Find where the given text appears and provide that cell's center as (X, Y) coordinate. 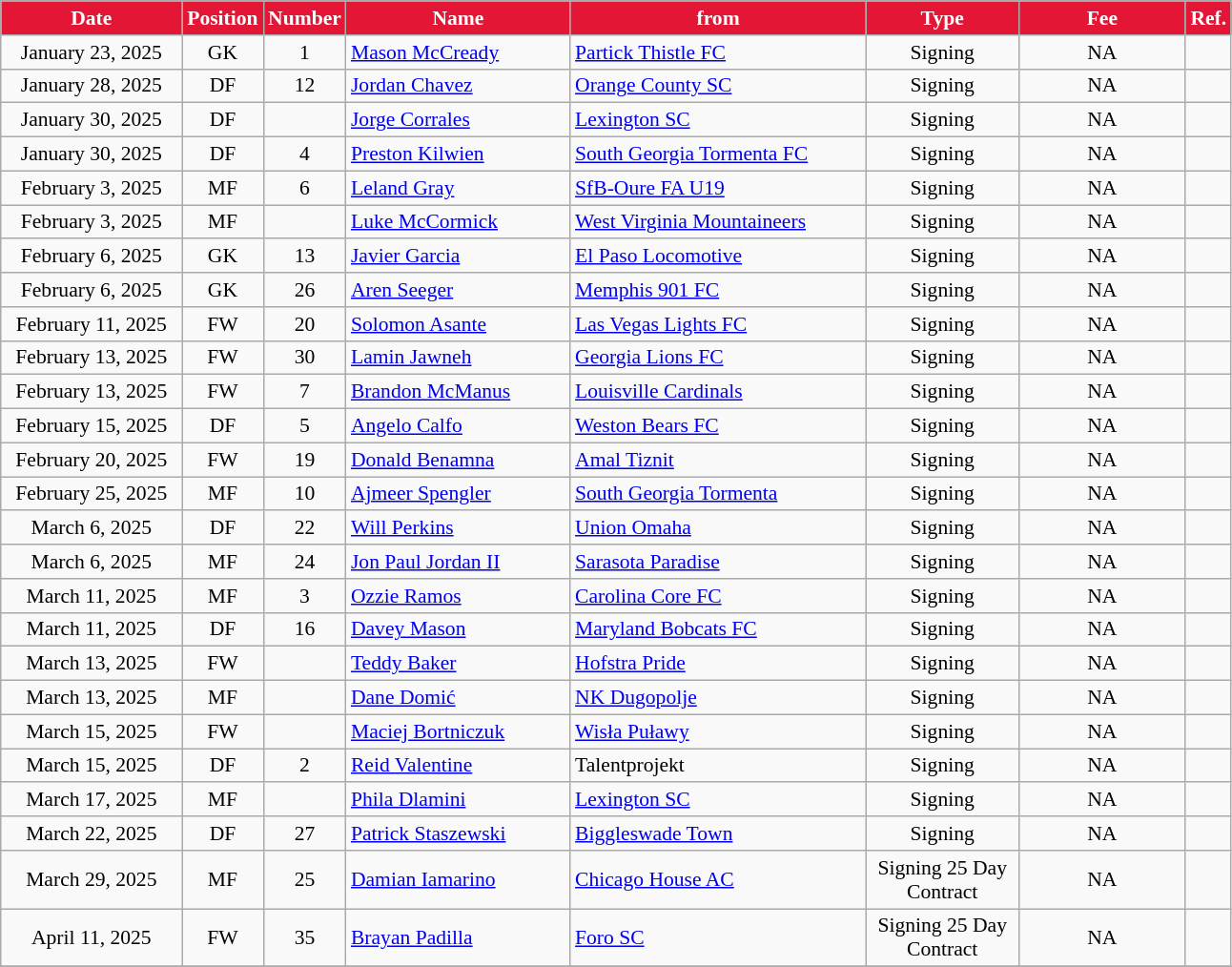
Hofstra Pride (718, 664)
1 (305, 52)
Las Vegas Lights FC (718, 324)
January 23, 2025 (92, 52)
Name (458, 18)
February 15, 2025 (92, 426)
24 (305, 562)
16 (305, 629)
Donald Benamna (458, 460)
Louisville Cardinals (718, 392)
El Paso Locomotive (718, 257)
February 11, 2025 (92, 324)
13 (305, 257)
West Virginia Mountaineers (718, 222)
Dane Domić (458, 698)
2 (305, 766)
Foro SC (718, 938)
Memphis 901 FC (718, 290)
Jorge Corrales (458, 120)
4 (305, 154)
Teddy Baker (458, 664)
Ajmeer Spengler (458, 494)
Will Perkins (458, 528)
7 (305, 392)
Jordan Chavez (458, 86)
Type (942, 18)
April 11, 2025 (92, 938)
30 (305, 358)
January 28, 2025 (92, 86)
20 (305, 324)
March 29, 2025 (92, 879)
Orange County SC (718, 86)
26 (305, 290)
Number (305, 18)
Javier Garcia (458, 257)
Phila Dlamini (458, 800)
35 (305, 938)
12 (305, 86)
Date (92, 18)
Mason McCready (458, 52)
6 (305, 188)
Angelo Calfo (458, 426)
Brandon McManus (458, 392)
Ref. (1208, 18)
Maciej Bortniczuk (458, 731)
19 (305, 460)
Brayan Padilla (458, 938)
SfB-Oure FA U19 (718, 188)
March 17, 2025 (92, 800)
5 (305, 426)
Fee (1102, 18)
22 (305, 528)
Chicago House AC (718, 879)
25 (305, 879)
February 25, 2025 (92, 494)
from (718, 18)
Luke McCormick (458, 222)
Sarasota Paradise (718, 562)
Talentprojekt (718, 766)
Patrick Staszewski (458, 833)
South Georgia Tormenta FC (718, 154)
Amal Tiznit (718, 460)
3 (305, 596)
Position (223, 18)
NK Dugopolje (718, 698)
Davey Mason (458, 629)
Partick Thistle FC (718, 52)
Damian Iamarino (458, 879)
Preston Kilwien (458, 154)
27 (305, 833)
February 20, 2025 (92, 460)
10 (305, 494)
Wisła Puławy (718, 731)
Solomon Asante (458, 324)
Weston Bears FC (718, 426)
South Georgia Tormenta (718, 494)
Georgia Lions FC (718, 358)
Jon Paul Jordan II (458, 562)
Carolina Core FC (718, 596)
Maryland Bobcats FC (718, 629)
Aren Seeger (458, 290)
Union Omaha (718, 528)
March 22, 2025 (92, 833)
Lamin Jawneh (458, 358)
Reid Valentine (458, 766)
Ozzie Ramos (458, 596)
Leland Gray (458, 188)
Biggleswade Town (718, 833)
